Output the (X, Y) coordinate of the center of the cell containing the given text.  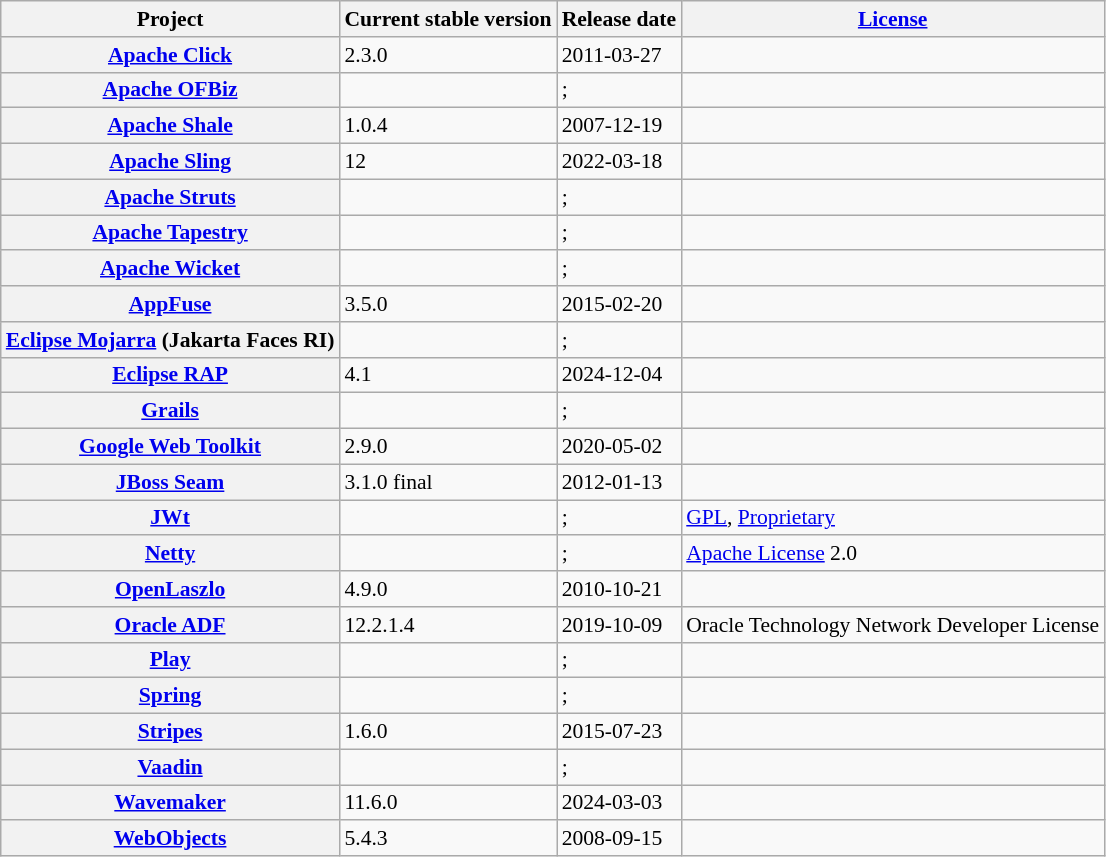
Current stable version (448, 19)
Release date (620, 19)
3.5.0 (448, 304)
2022-03-18 (620, 162)
2024-12-04 (620, 375)
2.9.0 (448, 447)
2007-12-19 (620, 126)
Apache Wicket (170, 269)
Apache Sling (170, 162)
JWt (170, 518)
Apache Tapestry (170, 233)
Eclipse Mojarra (Jakarta Faces RI) (170, 340)
2015-07-23 (620, 732)
5.4.3 (448, 839)
2024-03-03 (620, 803)
2012-01-13 (620, 482)
Oracle ADF (170, 625)
4.9.0 (448, 589)
12.2.1.4 (448, 625)
AppFuse (170, 304)
Google Web Toolkit (170, 447)
2019-10-09 (620, 625)
GPL, Proprietary (892, 518)
JBoss Seam (170, 482)
Netty (170, 554)
Vaadin (170, 767)
Apache Struts (170, 197)
1.0.4 (448, 126)
12 (448, 162)
WebObjects (170, 839)
2015-02-20 (620, 304)
Apache Click (170, 55)
11.6.0 (448, 803)
4.1 (448, 375)
Grails (170, 411)
Spring (170, 696)
Wavemaker (170, 803)
Stripes (170, 732)
2020-05-02 (620, 447)
Project (170, 19)
Oracle Technology Network Developer License (892, 625)
Apache Shale (170, 126)
3.1.0 final (448, 482)
2010-10-21 (620, 589)
1.6.0 (448, 732)
License (892, 19)
Apache OFBiz (170, 90)
2.3.0 (448, 55)
Apache License 2.0 (892, 554)
OpenLaszlo (170, 589)
Play (170, 660)
2011-03-27 (620, 55)
2008-09-15 (620, 839)
Eclipse RAP (170, 375)
